Locate the cell with the specified text and output its (x, y) center coordinate. 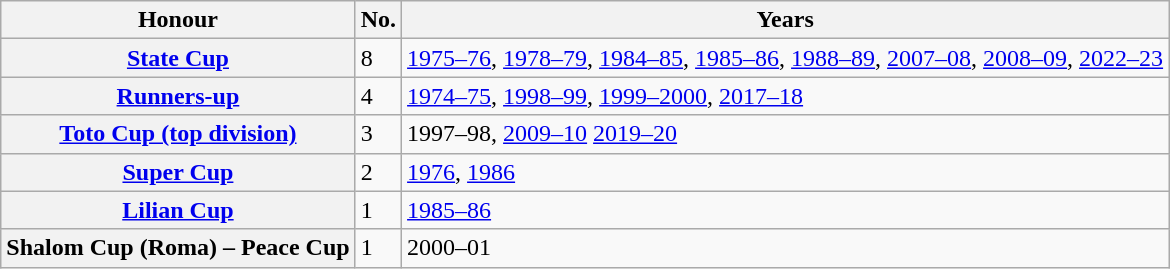
2 (378, 172)
Lilian Cup (178, 210)
4 (378, 96)
1997–98, 2009–10 2019–20 (786, 134)
Runners-up (178, 96)
2000–01 (786, 248)
8 (378, 58)
Toto Cup (top division) (178, 134)
Honour (178, 20)
State Cup (178, 58)
Super Cup (178, 172)
Years (786, 20)
1974–75, 1998–99, 1999–2000, 2017–18 (786, 96)
No. (378, 20)
1976, 1986 (786, 172)
3 (378, 134)
Shalom Cup (Roma) – Peace Cup (178, 248)
1975–76, 1978–79, 1984–85, 1985–86, 1988–89, 2007–08, 2008–09, 2022–23 (786, 58)
1985–86 (786, 210)
